Pinpoint the cell where the given text exists, returning its (x, y) midpoint coordinate. 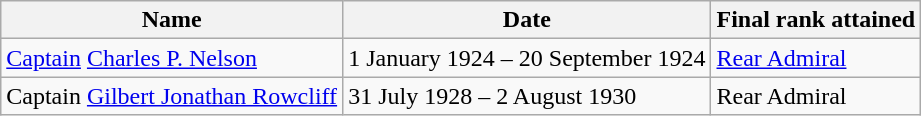
Name (172, 20)
Captain Charles P. Nelson (172, 58)
Date (527, 20)
1 January 1924 – 20 September 1924 (527, 58)
31 July 1928 – 2 August 1930 (527, 96)
Captain Gilbert Jonathan Rowcliff (172, 96)
Final rank attained (816, 20)
